Determine the [x, y] coordinate at the center of the cell enclosing the given text.  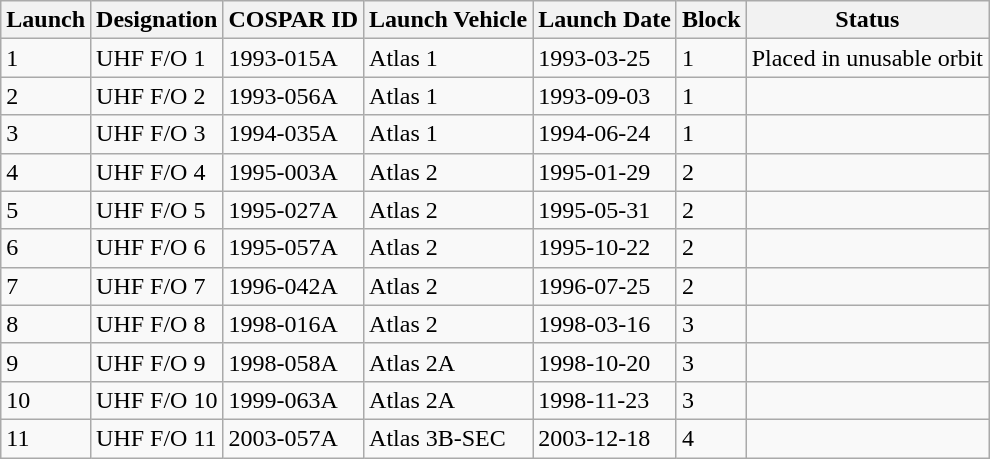
11 [46, 438]
1994-035A [294, 134]
Launch Date [605, 20]
UHF F/O 1 [157, 58]
1995-027A [294, 210]
1993-015A [294, 58]
5 [46, 210]
Launch Vehicle [448, 20]
1993-09-03 [605, 96]
UHF F/O 5 [157, 210]
Launch [46, 20]
1994-06-24 [605, 134]
1995-01-29 [605, 172]
UHF F/O 7 [157, 286]
1993-03-25 [605, 58]
1996-07-25 [605, 286]
Atlas 3B-SEC [448, 438]
UHF F/O 10 [157, 400]
1995-003A [294, 172]
1998-11-23 [605, 400]
8 [46, 324]
9 [46, 362]
UHF F/O 2 [157, 96]
1995-10-22 [605, 248]
1996-042A [294, 286]
UHF F/O 9 [157, 362]
UHF F/O 11 [157, 438]
2003-12-18 [605, 438]
2003-057A [294, 438]
1998-03-16 [605, 324]
UHF F/O 3 [157, 134]
10 [46, 400]
1998-016A [294, 324]
UHF F/O 4 [157, 172]
6 [46, 248]
Status [867, 20]
1995-057A [294, 248]
7 [46, 286]
1998-10-20 [605, 362]
1995-05-31 [605, 210]
COSPAR ID [294, 20]
UHF F/O 6 [157, 248]
1998-058A [294, 362]
1999-063A [294, 400]
1993-056A [294, 96]
Placed in unusable orbit [867, 58]
Designation [157, 20]
UHF F/O 8 [157, 324]
Block [711, 20]
